Output the [x, y] coordinate of the center of the cell containing the given text.  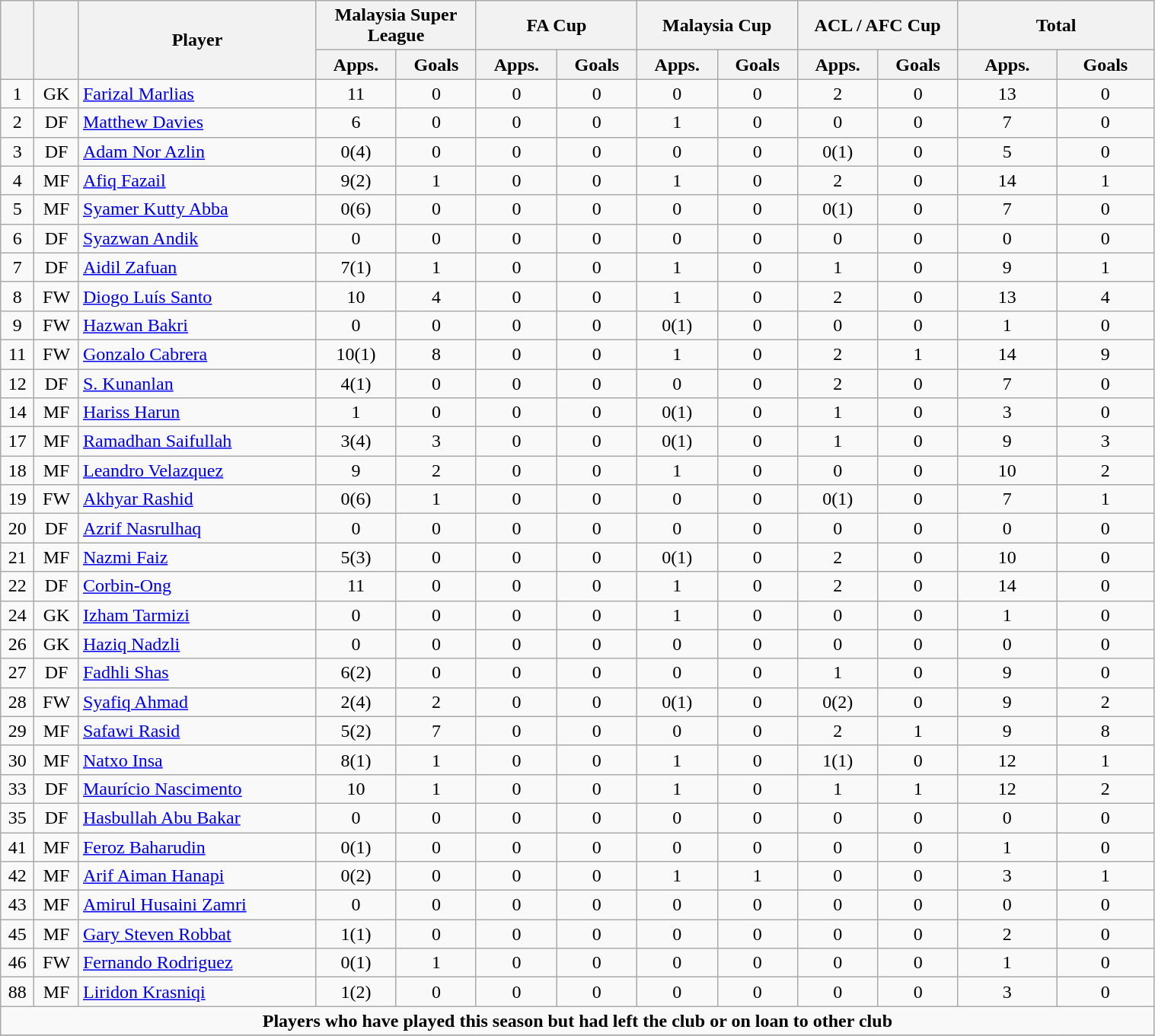
3(4) [356, 441]
Maurício Nascimento [196, 789]
Amirul Husaini Zamri [196, 905]
88 [18, 992]
Diogo Luís Santo [196, 296]
19 [18, 499]
Matthew Davies [196, 123]
9(2) [356, 180]
Malaysia Super League [396, 26]
17 [18, 441]
28 [18, 702]
6(2) [356, 673]
Syafiq Ahmad [196, 702]
Fernando Rodriguez [196, 963]
Ramadhan Saifullah [196, 441]
Fadhli Shas [196, 673]
Total [1056, 26]
26 [18, 644]
42 [18, 876]
Player [196, 40]
Players who have played this season but had left the club or on loan to other club [577, 1021]
30 [18, 760]
Gary Steven Robbat [196, 934]
21 [18, 557]
18 [18, 470]
Nazmi Faiz [196, 557]
33 [18, 789]
Gonzalo Cabrera [196, 354]
43 [18, 905]
Haziq Nadzli [196, 644]
Safawi Rasid [196, 731]
20 [18, 528]
Malaysia Cup [717, 26]
35 [18, 818]
Afiq Fazail [196, 180]
Hazwan Bakri [196, 325]
Liridon Krasniqi [196, 992]
Feroz Baharudin [196, 847]
0(4) [356, 151]
Leandro Velazquez [196, 470]
46 [18, 963]
27 [18, 673]
S. Kunanlan [196, 383]
45 [18, 934]
Azrif Nasrulhaq [196, 528]
8(1) [356, 760]
7(1) [356, 267]
Natxo Insa [196, 760]
Syamer Kutty Abba [196, 209]
Hasbullah Abu Bakar [196, 818]
Arif Aiman Hanapi [196, 876]
Izham Tarmizi [196, 615]
29 [18, 731]
Aidil Zafuan [196, 267]
Syazwan Andik [196, 238]
Adam Nor Azlin [196, 151]
4(1) [356, 383]
10(1) [356, 354]
Hariss Harun [196, 413]
41 [18, 847]
2(4) [356, 702]
22 [18, 586]
5(3) [356, 557]
1(2) [356, 992]
Farizal Marlias [196, 94]
24 [18, 615]
5(2) [356, 731]
ACL / AFC Cup [877, 26]
Akhyar Rashid [196, 499]
FA Cup [556, 26]
Corbin-Ong [196, 586]
